Identify which cell holds the provided text, then report its (X, Y) central coordinate. 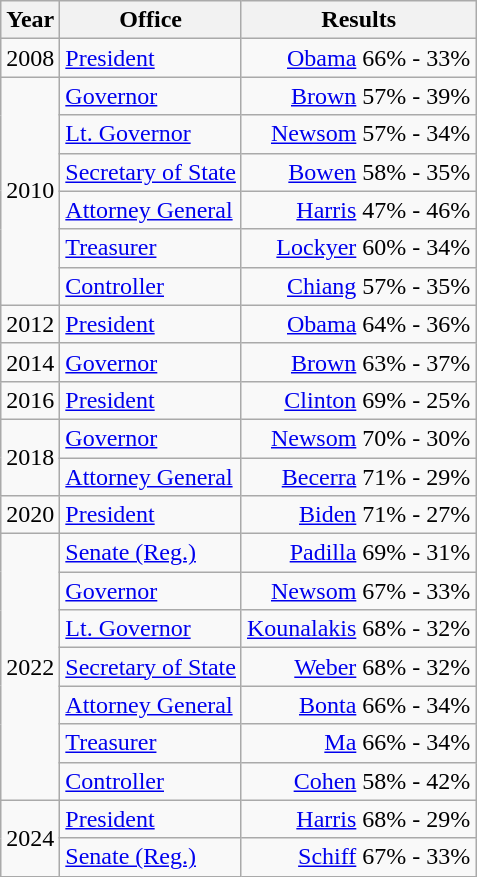
2010 (30, 191)
Results (358, 20)
Weber 68% - 32% (358, 667)
Obama 66% - 33% (358, 58)
2024 (30, 838)
Chiang 57% - 35% (358, 286)
Schiff 67% - 33% (358, 857)
Lockyer 60% - 34% (358, 248)
2008 (30, 58)
Newsom 70% - 30% (358, 438)
Kounalakis 68% - 32% (358, 629)
Year (30, 20)
Bonta 66% - 34% (358, 705)
2020 (30, 515)
2012 (30, 324)
Office (151, 20)
Brown 63% - 37% (358, 362)
Harris 68% - 29% (358, 819)
Obama 64% - 36% (358, 324)
Padilla 69% - 31% (358, 553)
Newsom 57% - 34% (358, 134)
Harris 47% - 46% (358, 210)
2018 (30, 457)
Biden 71% - 27% (358, 515)
Clinton 69% - 25% (358, 400)
Brown 57% - 39% (358, 96)
Cohen 58% - 42% (358, 781)
Newsom 67% - 33% (358, 591)
2016 (30, 400)
2022 (30, 667)
Bowen 58% - 35% (358, 172)
Becerra 71% - 29% (358, 477)
Ma 66% - 34% (358, 743)
2014 (30, 362)
